Locate the cell with the specified text and output its (x, y) center coordinate. 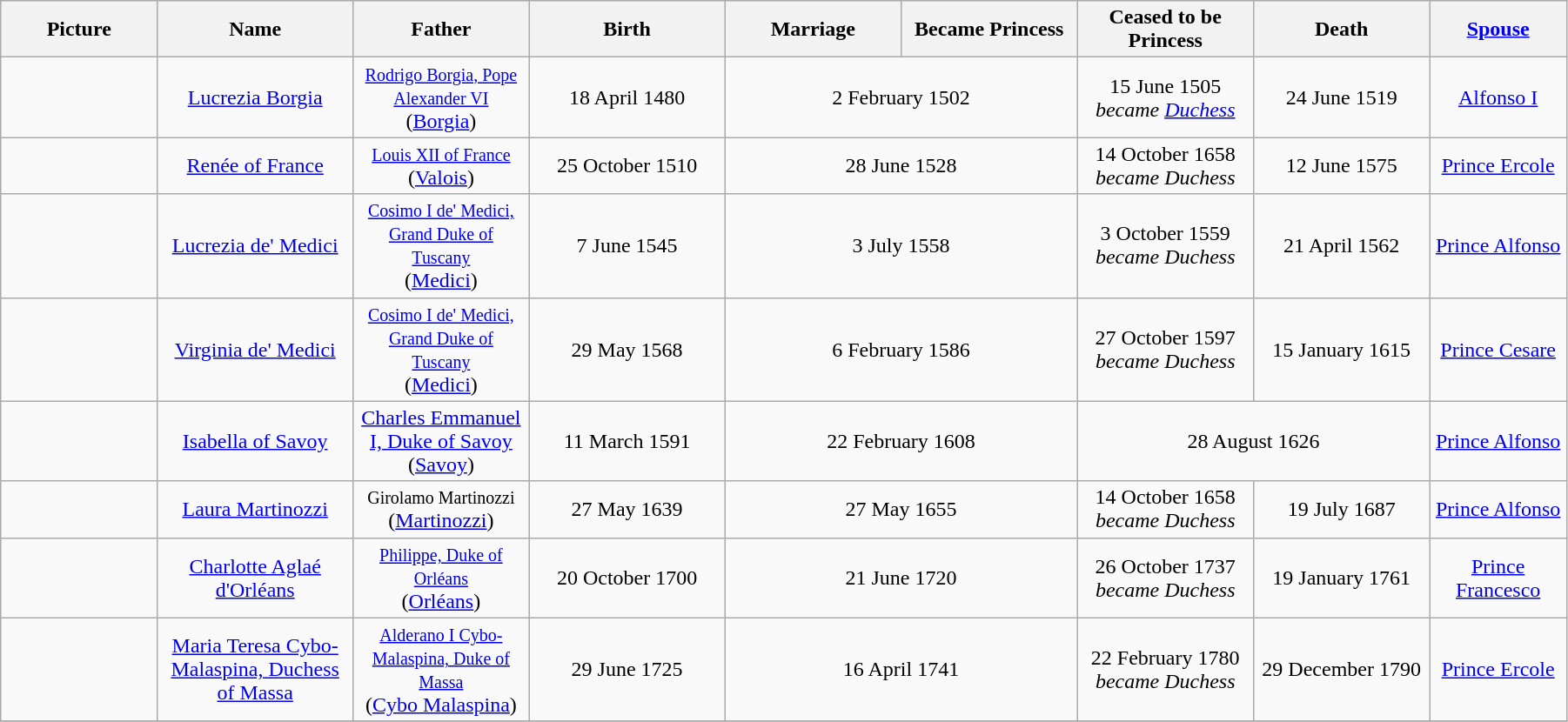
Name (256, 30)
Rodrigo Borgia, Pope Alexander VI (Borgia) (441, 97)
Picture (79, 30)
7 June 1545 (627, 245)
Charles Emmanuel I, Duke of Savoy (Savoy) (441, 441)
Alfonso I (1498, 97)
12 June 1575 (1341, 165)
21 June 1720 (901, 578)
Lucrezia Borgia (256, 97)
22 February 1608 (901, 441)
Laura Martinozzi (256, 510)
Father (441, 30)
15 January 1615 (1341, 350)
29 May 1568 (627, 350)
Prince Cesare (1498, 350)
26 October 1737became Duchess (1165, 578)
Charlotte Aglaé d'Orléans (256, 578)
3 October 1559became Duchess (1165, 245)
21 April 1562 (1341, 245)
Became Princess (989, 30)
25 October 1510 (627, 165)
27 May 1655 (901, 510)
29 December 1790 (1341, 670)
18 April 1480 (627, 97)
27 May 1639 (627, 510)
24 June 1519 (1341, 97)
Death (1341, 30)
28 August 1626 (1253, 441)
Louis XII of France (Valois) (441, 165)
20 October 1700 (627, 578)
Isabella of Savoy (256, 441)
19 July 1687 (1341, 510)
Alderano I Cybo-Malaspina, Duke of Massa (Cybo Malaspina) (441, 670)
3 July 1558 (901, 245)
27 October 1597became Duchess (1165, 350)
16 April 1741 (901, 670)
15 June 1505became Duchess (1165, 97)
6 February 1586 (901, 350)
22 February 1780became Duchess (1165, 670)
28 June 1528 (901, 165)
Birth (627, 30)
Virginia de' Medici (256, 350)
Ceased to be Princess (1165, 30)
Spouse (1498, 30)
Renée of France (256, 165)
Marriage (813, 30)
Girolamo Martinozzi (Martinozzi) (441, 510)
2 February 1502 (901, 97)
19 January 1761 (1341, 578)
11 March 1591 (627, 441)
Maria Teresa Cybo-Malaspina, Duchess of Massa (256, 670)
Prince Francesco (1498, 578)
29 June 1725 (627, 670)
Lucrezia de' Medici (256, 245)
Philippe, Duke of Orléans (Orléans) (441, 578)
